Find where the given text appears and provide that cell's center as (X, Y) coordinate. 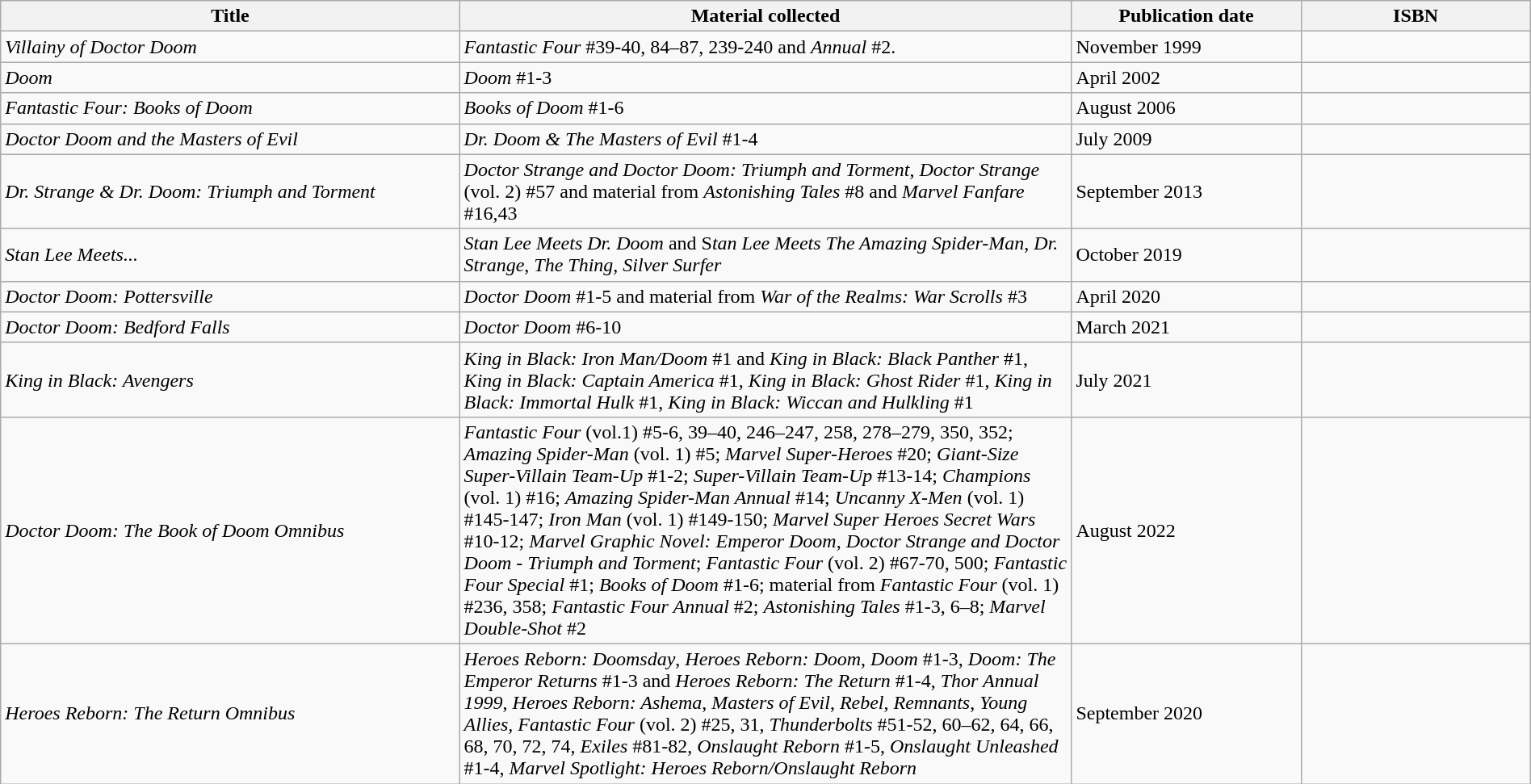
Material collected (765, 16)
October 2019 (1186, 255)
November 1999 (1186, 47)
Fantastic Four: Books of Doom (230, 108)
Doctor Strange and Doctor Doom: Triumph and Torment, Doctor Strange (vol. 2) #57 and material from Astonishing Tales #8 and Marvel Fanfare #16,43 (765, 191)
ISBN (1416, 16)
Fantastic Four #39-40, 84–87, 239-240 and Annual #2. (765, 47)
April 2002 (1186, 78)
Publication date (1186, 16)
July 2009 (1186, 139)
Stan Lee Meets Dr. Doom and Stan Lee Meets The Amazing Spider-Man, Dr. Strange, The Thing, Silver Surfer (765, 255)
Heroes Reborn: The Return Omnibus (230, 714)
Books of Doom #1-6 (765, 108)
Title (230, 16)
August 2022 (1186, 530)
August 2006 (1186, 108)
Doctor Doom: Pottersville (230, 296)
Doctor Doom and the Masters of Evil (230, 139)
Dr. Strange & Dr. Doom: Triumph and Torment (230, 191)
Doctor Doom: The Book of Doom Omnibus (230, 530)
Villainy of Doctor Doom (230, 47)
Doctor Doom: Bedford Falls (230, 327)
Doctor Doom #6-10 (765, 327)
King in Black: Avengers (230, 379)
September 2020 (1186, 714)
Doom #1-3 (765, 78)
Stan Lee Meets... (230, 255)
Dr. Doom & The Masters of Evil #1-4 (765, 139)
March 2021 (1186, 327)
Doctor Doom #1-5 and material from War of the Realms: War Scrolls #3 (765, 296)
July 2021 (1186, 379)
September 2013 (1186, 191)
Doom (230, 78)
April 2020 (1186, 296)
